Extract the (x, y) coordinate from the center of the cell holding the provided text.  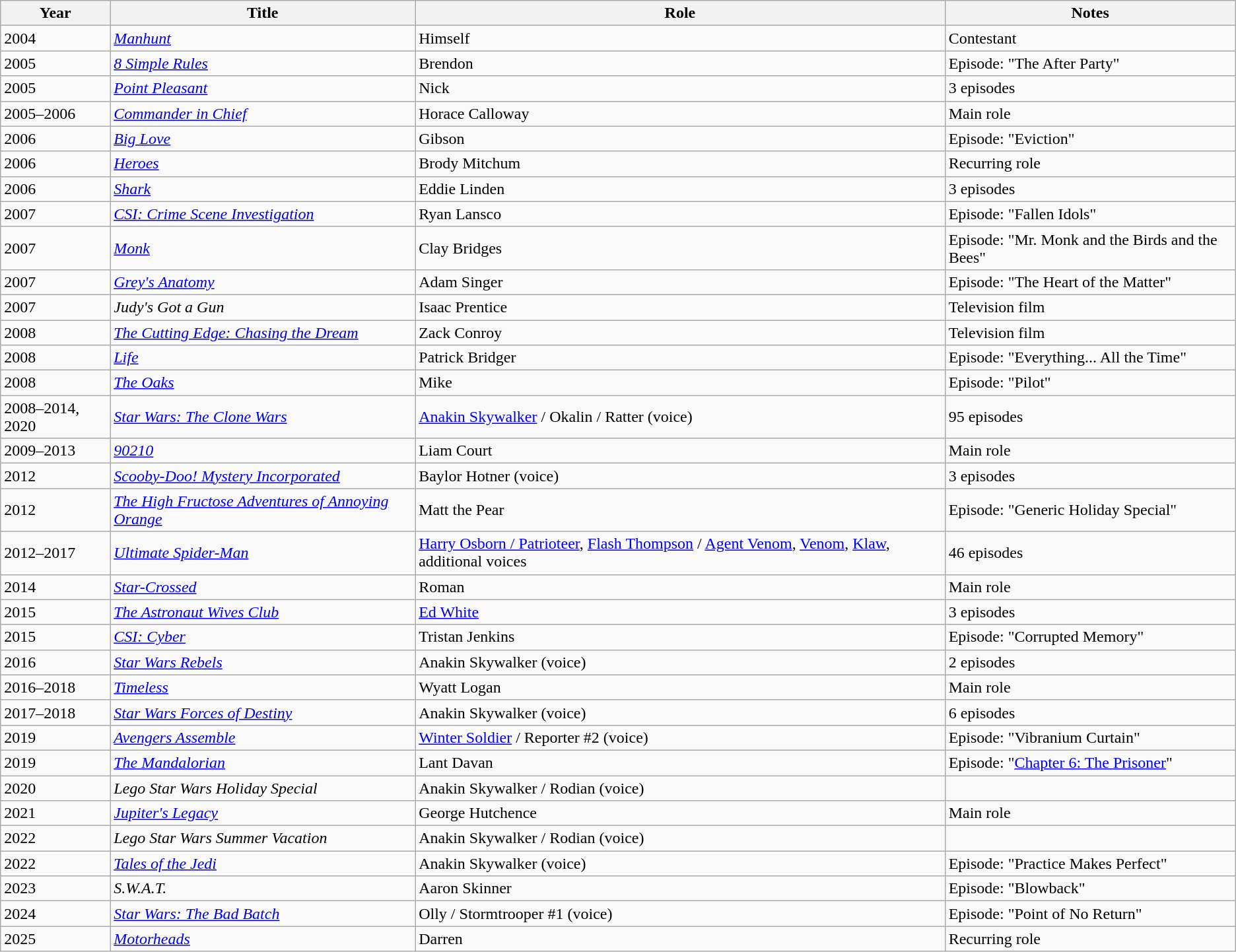
Judy's Got a Gun (263, 307)
Jupiter's Legacy (263, 813)
Scooby-Doo! Mystery Incorporated (263, 476)
Commander in Chief (263, 114)
Grey's Anatomy (263, 282)
Star Wars: The Clone Wars (263, 417)
Himself (680, 38)
Matt the Pear (680, 510)
Wyatt Logan (680, 687)
8 Simple Rules (263, 63)
Tales of the Jedi (263, 864)
Brendon (680, 63)
Episode: "Practice Makes Perfect" (1090, 864)
Role (680, 13)
Star Wars Forces of Destiny (263, 712)
Shark (263, 189)
Episode: "The Heart of the Matter" (1090, 282)
The Oaks (263, 383)
Adam Singer (680, 282)
Episode: "Vibranium Curtain" (1090, 737)
The Cutting Edge: Chasing the Dream (263, 332)
Olly / Stormtrooper #1 (voice) (680, 914)
Patrick Bridger (680, 358)
2014 (55, 587)
46 episodes (1090, 553)
Nick (680, 88)
Motorheads (263, 939)
95 episodes (1090, 417)
90210 (263, 451)
Episode: "Mr. Monk and the Birds and the Bees" (1090, 248)
Title (263, 13)
2016 (55, 662)
Manhunt (263, 38)
2023 (55, 889)
2021 (55, 813)
2012–2017 (55, 553)
2004 (55, 38)
Winter Soldier / Reporter #2 (voice) (680, 737)
CSI: Cyber (263, 637)
Episode: "Everything... All the Time" (1090, 358)
2009–2013 (55, 451)
The Mandalorian (263, 763)
Lego Star Wars Holiday Special (263, 788)
Isaac Prentice (680, 307)
Timeless (263, 687)
Heroes (263, 164)
2024 (55, 914)
Baylor Hotner (voice) (680, 476)
Avengers Assemble (263, 737)
Big Love (263, 139)
2017–2018 (55, 712)
CSI: Crime Scene Investigation (263, 214)
Episode: "The After Party" (1090, 63)
Gibson (680, 139)
George Hutchence (680, 813)
Episode: "Corrupted Memory" (1090, 637)
2016–2018 (55, 687)
Ultimate Spider-Man (263, 553)
Liam Court (680, 451)
Life (263, 358)
Monk (263, 248)
Star Wars: The Bad Batch (263, 914)
6 episodes (1090, 712)
Lant Davan (680, 763)
Clay Bridges (680, 248)
2025 (55, 939)
Horace Calloway (680, 114)
The Astronaut Wives Club (263, 612)
Point Pleasant (263, 88)
Episode: "Chapter 6: The Prisoner" (1090, 763)
Episode: "Blowback" (1090, 889)
Eddie Linden (680, 189)
S.W.A.T. (263, 889)
Anakin Skywalker / Okalin / Ratter (voice) (680, 417)
Harry Osborn / Patrioteer, Flash Thompson / Agent Venom, Venom, Klaw, additional voices (680, 553)
Episode: "Eviction" (1090, 139)
Ed White (680, 612)
Episode: "Pilot" (1090, 383)
Star-Crossed (263, 587)
Episode: "Fallen Idols" (1090, 214)
Tristan Jenkins (680, 637)
Darren (680, 939)
Ryan Lansco (680, 214)
Year (55, 13)
Lego Star Wars Summer Vacation (263, 838)
2005–2006 (55, 114)
Contestant (1090, 38)
Episode: "Point of No Return" (1090, 914)
Brody Mitchum (680, 164)
Notes (1090, 13)
The High Fructose Adventures of Annoying Orange (263, 510)
Aaron Skinner (680, 889)
Episode: "Generic Holiday Special" (1090, 510)
2008–2014, 2020 (55, 417)
2020 (55, 788)
2 episodes (1090, 662)
Mike (680, 383)
Star Wars Rebels (263, 662)
Roman (680, 587)
Zack Conroy (680, 332)
